Locate the cell with the specified text and output its [x, y] center coordinate. 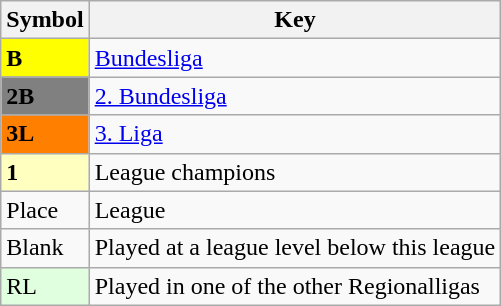
3L [45, 134]
2B [45, 96]
Place [45, 210]
Played in one of the other Regionalligas [295, 286]
League [295, 210]
RL [45, 286]
Symbol [45, 20]
Key [295, 20]
B [45, 58]
Blank [45, 248]
Bundesliga [295, 58]
2. Bundesliga [295, 96]
Played at a league level below this league [295, 248]
3. Liga [295, 134]
League champions [295, 172]
1 [45, 172]
